Capture the cell that displays the provided text and extract its (x, y) central coordinate. 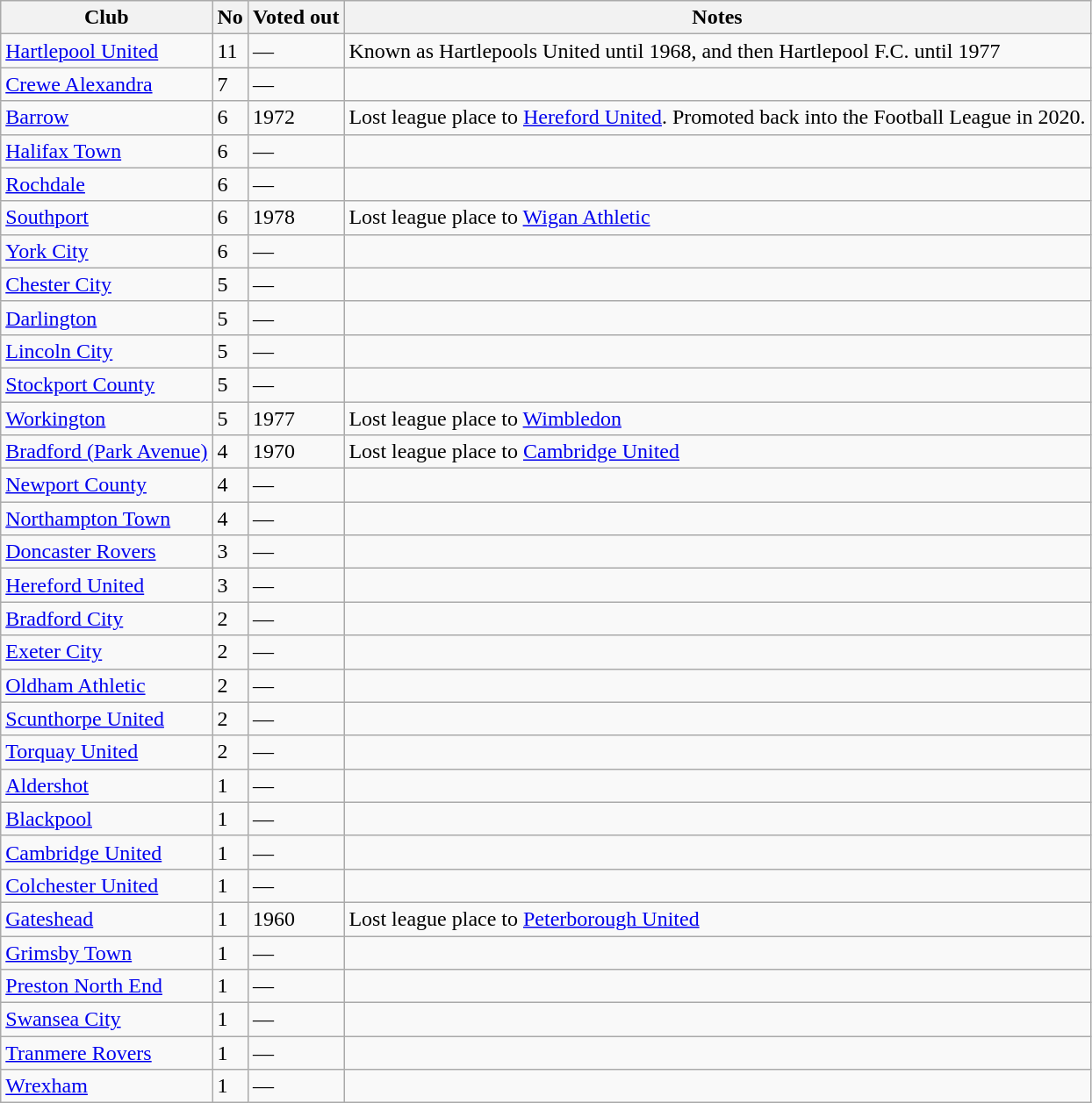
Exeter City (107, 652)
Newport County (107, 485)
Known as Hartlepools United until 1968, and then Hartlepool F.C. until 1977 (717, 51)
Gateshead (107, 919)
7 (230, 84)
Rochdale (107, 184)
Hartlepool United (107, 51)
Notes (717, 18)
1970 (296, 452)
Club (107, 18)
Scunthorpe United (107, 719)
Stockport County (107, 384)
Lost league place to Wigan Athletic (717, 218)
Tranmere Rovers (107, 1053)
Crewe Alexandra (107, 84)
Grimsby Town (107, 952)
Aldershot (107, 785)
Chester City (107, 284)
York City (107, 251)
Northampton Town (107, 519)
Doncaster Rovers (107, 552)
No (230, 18)
Lost league place to Hereford United. Promoted back into the Football League in 2020. (717, 118)
Lost league place to Cambridge United (717, 452)
Torquay United (107, 752)
Oldham Athletic (107, 685)
Workington (107, 419)
Bradford (Park Avenue) (107, 452)
Barrow (107, 118)
Halifax Town (107, 151)
11 (230, 51)
Blackpool (107, 819)
Hereford United (107, 585)
Bradford City (107, 619)
Preston North End (107, 986)
1977 (296, 419)
Cambridge United (107, 852)
Southport (107, 218)
1972 (296, 118)
Lost league place to Wimbledon (717, 419)
Lincoln City (107, 351)
Wrexham (107, 1086)
Lost league place to Peterborough United (717, 919)
Swansea City (107, 1020)
Colchester United (107, 885)
Voted out (296, 18)
1978 (296, 218)
1960 (296, 919)
Darlington (107, 318)
